Extract the [X, Y] coordinate from the center of the cell holding the provided text.  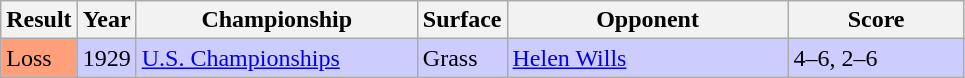
Grass [462, 58]
Opponent [648, 20]
Result [39, 20]
Score [876, 20]
Helen Wills [648, 58]
Surface [462, 20]
4–6, 2–6 [876, 58]
1929 [106, 58]
U.S. Championships [276, 58]
Year [106, 20]
Loss [39, 58]
Championship [276, 20]
